Locate the cell with the specified text and output its [x, y] center coordinate. 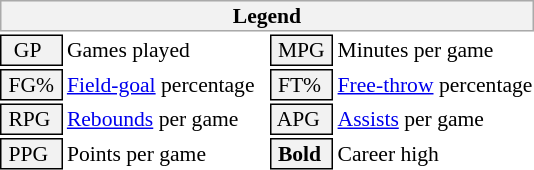
Career high [435, 154]
Free-throw percentage [435, 85]
GP [31, 50]
Field-goal percentage [166, 85]
APG [302, 120]
FT% [302, 85]
Assists per game [435, 120]
Legend [267, 16]
RPG [31, 120]
Minutes per game [435, 50]
Points per game [166, 154]
PPG [31, 154]
MPG [302, 50]
FG% [31, 85]
Rebounds per game [166, 120]
Bold [302, 154]
Games played [166, 50]
